Extract the [x, y] coordinate from the center of the cell holding the provided text.  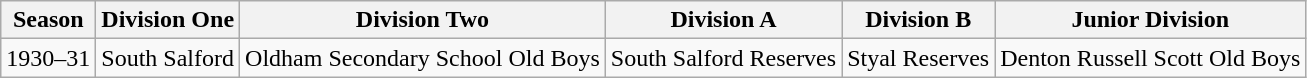
Season [48, 20]
Styal Reserves [918, 58]
South Salford Reserves [723, 58]
Denton Russell Scott Old Boys [1150, 58]
South Salford [168, 58]
Junior Division [1150, 20]
Division One [168, 20]
1930–31 [48, 58]
Division Two [423, 20]
Division B [918, 20]
Oldham Secondary School Old Boys [423, 58]
Division A [723, 20]
